Determine the [x, y] coordinate at the center of the cell enclosing the given text.  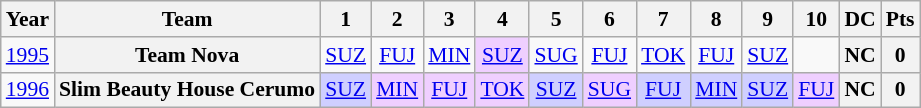
8 [716, 19]
Team [187, 19]
5 [556, 19]
3 [449, 19]
7 [663, 19]
Team Nova [187, 55]
6 [610, 19]
1995 [28, 55]
2 [397, 19]
1 [346, 19]
1996 [28, 90]
Year [28, 19]
Pts [900, 19]
DC [860, 19]
10 [816, 19]
4 [502, 19]
Slim Beauty House Cerumo [187, 90]
9 [768, 19]
